Output the [x, y] coordinate of the center of the cell containing the given text.  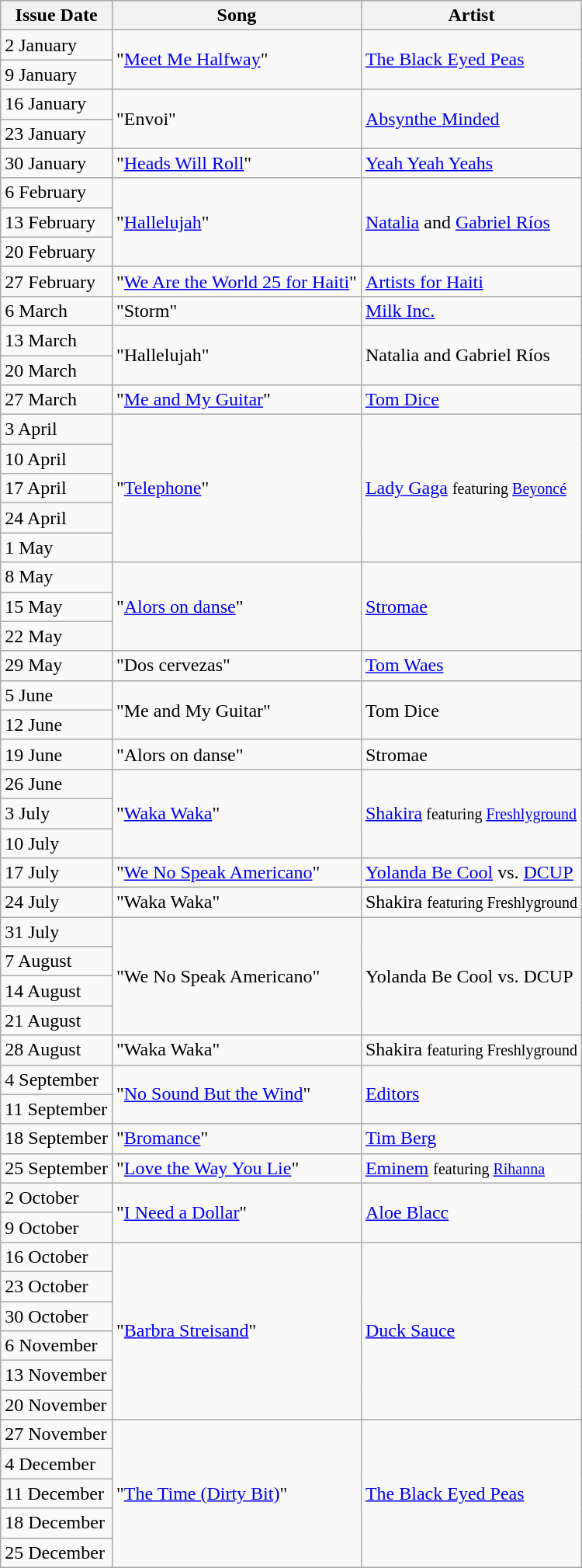
"Bromance" [236, 1139]
13 February [57, 222]
"Telephone" [236, 488]
9 October [57, 1227]
23 January [57, 134]
Artists for Haiti [471, 281]
18 September [57, 1139]
"Meet Me Halfway" [236, 60]
Aloe Blacc [471, 1212]
12 June [57, 725]
Milk Inc. [471, 311]
25 September [57, 1168]
Duck Sauce [471, 1330]
2 January [57, 45]
Eminem featuring Rihanna [471, 1168]
3 April [57, 429]
10 April [57, 459]
6 March [57, 311]
"No Sound But the Wind" [236, 1094]
7 August [57, 961]
Editors [471, 1094]
21 August [57, 1020]
"I Need a Dollar" [236, 1212]
1 May [57, 548]
Song [236, 16]
27 November [57, 1434]
"Dos cervezas" [236, 666]
"Envoi" [236, 119]
13 March [57, 340]
27 March [57, 400]
4 September [57, 1080]
"Storm" [236, 311]
25 December [57, 1552]
30 October [57, 1316]
"Barbra Streisand" [236, 1330]
17 July [57, 873]
8 May [57, 577]
11 September [57, 1109]
18 December [57, 1523]
31 July [57, 932]
11 December [57, 1493]
16 October [57, 1257]
20 March [57, 370]
24 July [57, 902]
2 October [57, 1198]
24 April [57, 518]
"Heads Will Roll" [236, 163]
15 May [57, 607]
6 February [57, 193]
3 July [57, 813]
4 December [57, 1464]
20 February [57, 252]
Issue Date [57, 16]
Artist [471, 16]
Yeah Yeah Yeahs [471, 163]
"We Are the World 25 for Haiti" [236, 281]
23 October [57, 1286]
17 April [57, 488]
9 January [57, 75]
20 November [57, 1405]
27 February [57, 281]
"Love the Way You Lie" [236, 1168]
13 November [57, 1375]
26 June [57, 784]
16 January [57, 104]
30 January [57, 163]
Absynthe Minded [471, 119]
22 May [57, 636]
10 July [57, 843]
14 August [57, 991]
29 May [57, 666]
Tim Berg [471, 1139]
5 June [57, 695]
"The Time (Dirty Bit)" [236, 1493]
19 June [57, 754]
28 August [57, 1050]
Lady Gaga featuring Beyoncé [471, 488]
Tom Waes [471, 666]
6 November [57, 1346]
